Provide the (X, Y) coordinate of the cell's center where the given text is located.  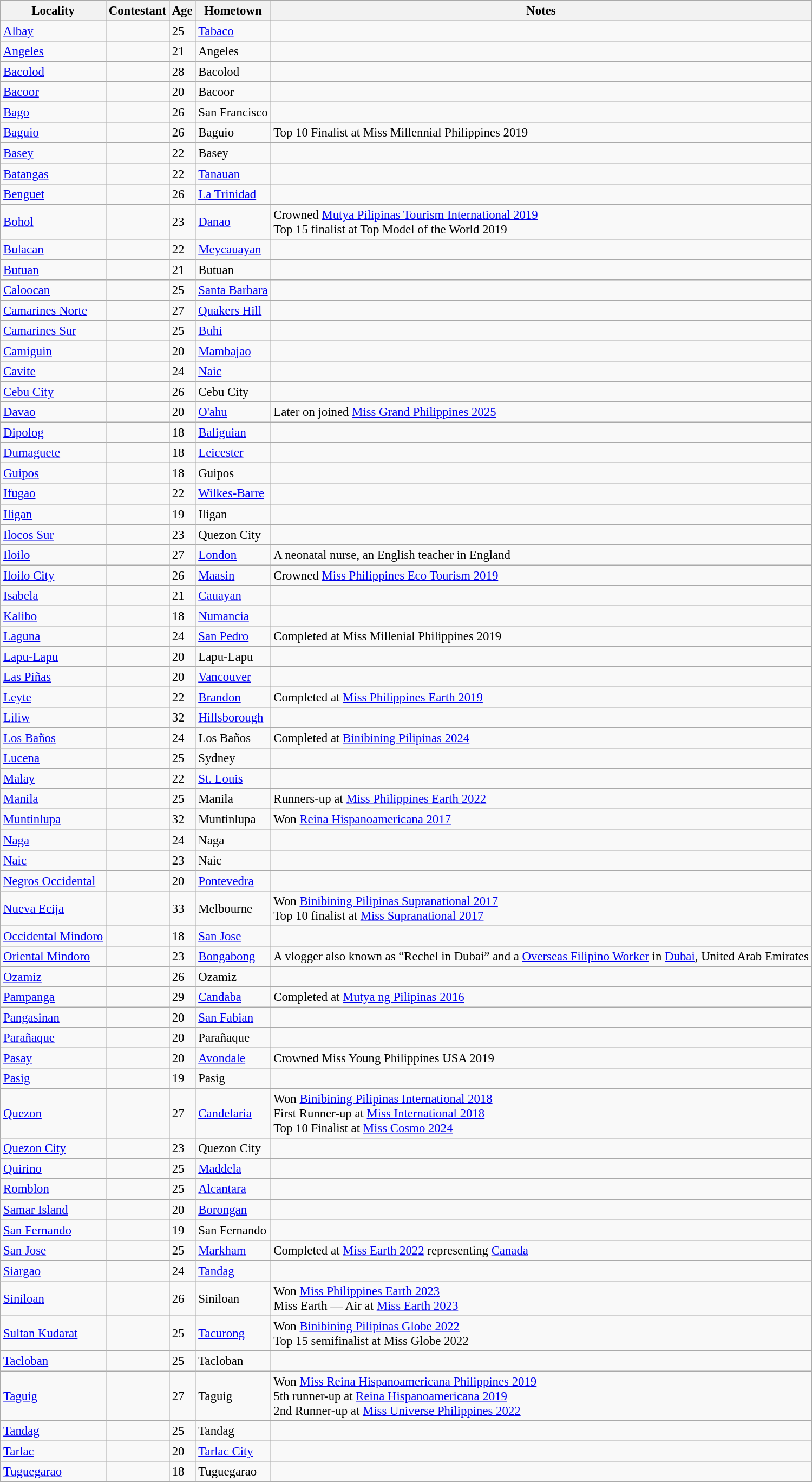
Bohol (53, 222)
Melbourne (233, 908)
Numancia (233, 616)
Caloocan (53, 290)
Pampanga (53, 997)
Sydney (233, 758)
Won Miss Reina Hispanoamericana Philippines 20195th runner-up at Reina Hispanoamericana 20192nd Runner-up at Miss Universe Philippines 2022 (541, 1396)
Negros Occidental (53, 881)
Maasin (233, 575)
Iloilo City (53, 575)
A vlogger also known as “Rechel in Dubai” and a Overseas Filipino Worker in Dubai, United Arab Emirates (541, 957)
Isabela (53, 596)
Camarines Norte (53, 310)
Later on joined Miss Grand Philippines 2025 (541, 412)
Won Reina Hispanoamericana 2017 (541, 820)
Santa Barbara (233, 290)
Baliguian (233, 433)
Bulacan (53, 249)
Wilkes-Barre (233, 494)
Maddela (233, 1169)
Benguet (53, 194)
Oriental Mindoro (53, 957)
Cavite (53, 372)
Won Miss Philippines Earth 2023Miss Earth — Air at Miss Earth 2023 (541, 1299)
Crowned Mutya Pilipinas Tourism International 2019Top 15 finalist at Top Model of the World 2019 (541, 222)
Camarines Sur (53, 331)
Las Piñas (53, 677)
Crowned Miss Young Philippines USA 2019 (541, 1058)
Bongabong (233, 957)
Cauayan (233, 596)
Completed at Binibining Pilipinas 2024 (541, 738)
Batangas (53, 174)
Dumaguete (53, 453)
Top 10 Finalist at Miss Millennial Philippines 2019 (541, 133)
Buhi (233, 331)
Ilocos Sur (53, 535)
Hometown (233, 11)
Completed at Miss Earth 2022 representing Canada (541, 1250)
Occidental Mindoro (53, 936)
Runners-up at Miss Philippines Earth 2022 (541, 799)
Meycauayan (233, 249)
Candaba (233, 997)
Completed at Miss Millenial Philippines 2019 (541, 636)
Samar Island (53, 1210)
Tarlac (53, 1452)
Lucena (53, 758)
Avondale (233, 1058)
Won Binibining Pilipinas Globe 2022Top 15 semifinalist at Miss Globe 2022 (541, 1334)
Won Binibining Pilipinas Supranational 2017Top 10 finalist at Miss Supranational 2017 (541, 908)
Kalibo (53, 616)
Won Binibining Pilipinas International 2018First Runner-up at Miss International 2018Top 10 Finalist at Miss Cosmo 2024 (541, 1114)
Contestant (137, 11)
O'ahu (233, 412)
Danao (233, 222)
Tanauan (233, 174)
Ifugao (53, 494)
Completed at Mutya ng Pilipinas 2016 (541, 997)
Sultan Kudarat (53, 1334)
Pasay (53, 1058)
Iloilo (53, 555)
Quirino (53, 1169)
Borongan (233, 1210)
Mambajao (233, 351)
Tabaco (233, 31)
Pangasinan (53, 1017)
Siargao (53, 1271)
San Fabian (233, 1017)
Dipolog (53, 433)
Vancouver (233, 677)
Candelaria (233, 1114)
Crowned Miss Philippines Eco Tourism 2019 (541, 575)
San Pedro (233, 636)
Camiguin (53, 351)
London (233, 555)
Davao (53, 412)
Romblon (53, 1189)
St. Louis (233, 779)
La Trinidad (233, 194)
Hillsborough (233, 718)
Age (182, 11)
Alcantara (233, 1189)
29 (182, 997)
A neonatal nurse, an English teacher in England (541, 555)
San Francisco (233, 113)
Laguna (53, 636)
33 (182, 908)
Malay (53, 779)
Leyte (53, 698)
Pontevedra (233, 881)
Liliw (53, 718)
Notes (541, 11)
28 (182, 72)
Bago (53, 113)
Nueva Ecija (53, 908)
Albay (53, 31)
Quakers Hill (233, 310)
Tarlac City (233, 1452)
Locality (53, 11)
Tacurong (233, 1334)
Quezon (53, 1114)
Completed at Miss Philippines Earth 2019 (541, 698)
Brandon (233, 698)
Leicester (233, 453)
Markham (233, 1250)
